For the text-containing cell, return its midpoint in [X, Y] coordinate format. 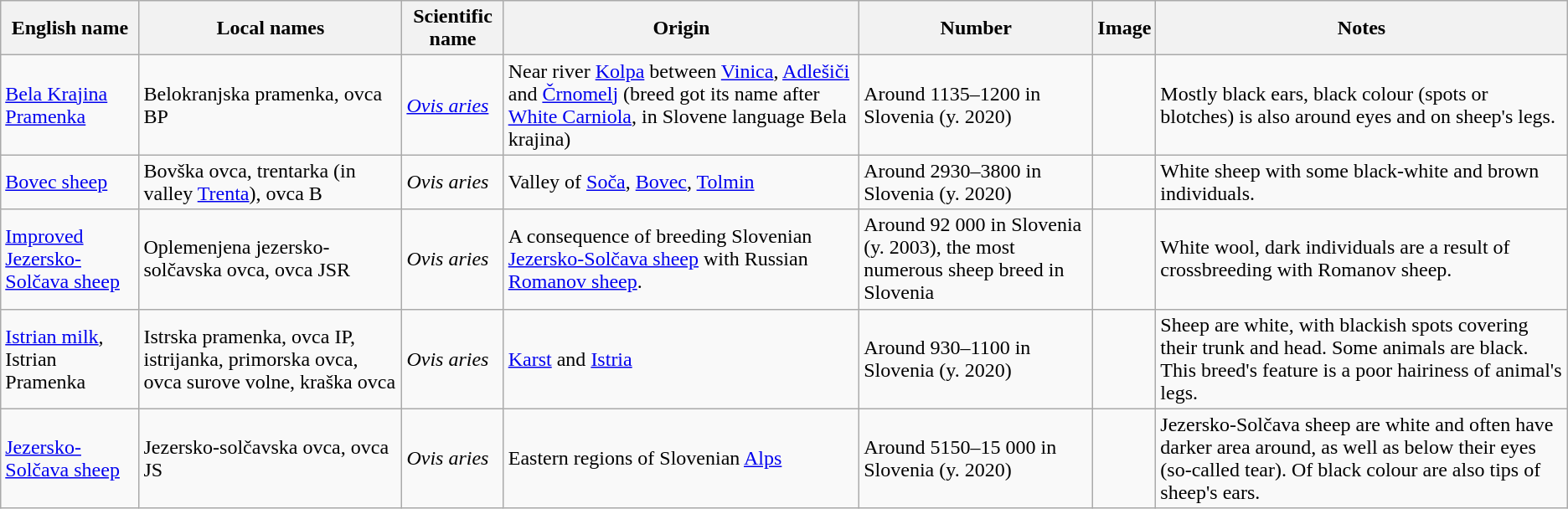
Bovška ovca, trentarka (in valley Trenta), ovca B [271, 183]
Improved Jezersko-Solčava sheep [70, 260]
Jezersko-Solčava sheep [70, 459]
White sheep with some black-white and brown individuals. [1362, 183]
Bovec sheep [70, 183]
Notes [1362, 28]
Image [1124, 28]
A consequence of breeding Slovenian Jezersko-Solčava sheep with Russian Romanov sheep. [682, 260]
Near river Kolpa between Vinica, Adlešiči and Črnomelj (breed got its name after White Carniola, in Slovene language Bela krajina) [682, 105]
Bela Krajina Pramenka [70, 105]
Scientific name [452, 28]
Around 92 000 in Slovenia (y. 2003), the most numerous sheep breed in Slovenia [977, 260]
Valley of Soča, Bovec, Tolmin [682, 183]
Number [977, 28]
Oplemenjena jezersko-solčavska ovca, ovca JSR [271, 260]
Mostly black ears, black colour (spots or blotches) is also around eyes and on sheep's legs. [1362, 105]
English name [70, 28]
Jezersko-solčavska ovca, ovca JS [271, 459]
Eastern regions of Slovenian Alps [682, 459]
Origin [682, 28]
Local names [271, 28]
Istrska pramenka, ovca IP, istrijanka, primorska ovca, ovca surove volne, kraška ovca [271, 358]
Istrian milk, Istrian Pramenka [70, 358]
Karst and Istria [682, 358]
Around 2930–3800 in Slovenia (y. 2020) [977, 183]
White wool, dark individuals are a result of crossbreeding with Romanov sheep. [1362, 260]
Belokranjska pramenka, ovca BP [271, 105]
Around 1135–1200 in Slovenia (y. 2020) [977, 105]
Around 5150–15 000 in Slovenia (y. 2020) [977, 459]
Around 930–1100 in Slovenia (y. 2020) [977, 358]
